From the cell containing the given text, extract its center point as [X, Y] coordinate. 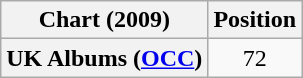
UK Albums (OCC) [104, 58]
Chart (2009) [104, 20]
72 [255, 58]
Position [255, 20]
